Scan for the cell matching the given text and deliver its (X, Y) coordinate at center. 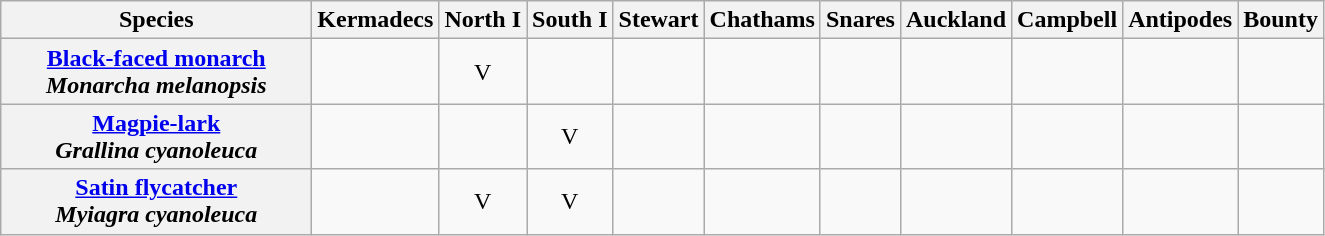
Snares (860, 20)
South I (570, 20)
Stewart (658, 20)
Auckland (956, 20)
Chathams (762, 20)
Satin flycatcherMyiagra cyanoleuca (156, 202)
Bounty (1281, 20)
Magpie-larkGrallina cyanoleuca (156, 136)
Campbell (1068, 20)
Species (156, 20)
Kermadecs (376, 20)
Antipodes (1180, 20)
North I (483, 20)
Black-faced monarchMonarcha melanopsis (156, 72)
